Output the (X, Y) coordinate of the center of the cell containing the given text.  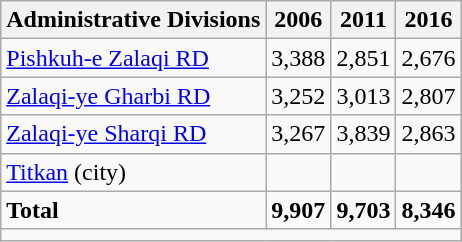
3,013 (364, 96)
2011 (364, 20)
2,851 (364, 58)
8,346 (428, 210)
3,252 (298, 96)
2006 (298, 20)
9,907 (298, 210)
Administrative Divisions (134, 20)
Pishkuh-e Zalaqi RD (134, 58)
9,703 (364, 210)
3,839 (364, 134)
2,863 (428, 134)
2016 (428, 20)
2,807 (428, 96)
2,676 (428, 58)
Zalaqi-ye Gharbi RD (134, 96)
3,388 (298, 58)
Total (134, 210)
3,267 (298, 134)
Zalaqi-ye Sharqi RD (134, 134)
Titkan (city) (134, 172)
